Extract the [x, y] coordinate from the center of the cell holding the provided text.  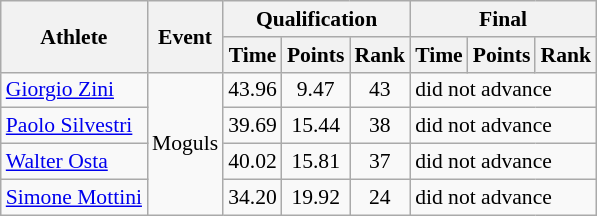
43 [380, 90]
40.02 [252, 162]
Athlete [74, 36]
24 [380, 197]
Simone Mottini [74, 197]
19.92 [316, 197]
Walter Osta [74, 162]
15.81 [316, 162]
Qualification [316, 19]
39.69 [252, 126]
Moguls [185, 143]
9.47 [316, 90]
Final [503, 19]
37 [380, 162]
Giorgio Zini [74, 90]
34.20 [252, 197]
43.96 [252, 90]
38 [380, 126]
15.44 [316, 126]
Event [185, 36]
Paolo Silvestri [74, 126]
